Extract the [X, Y] coordinate from the center of the cell holding the provided text.  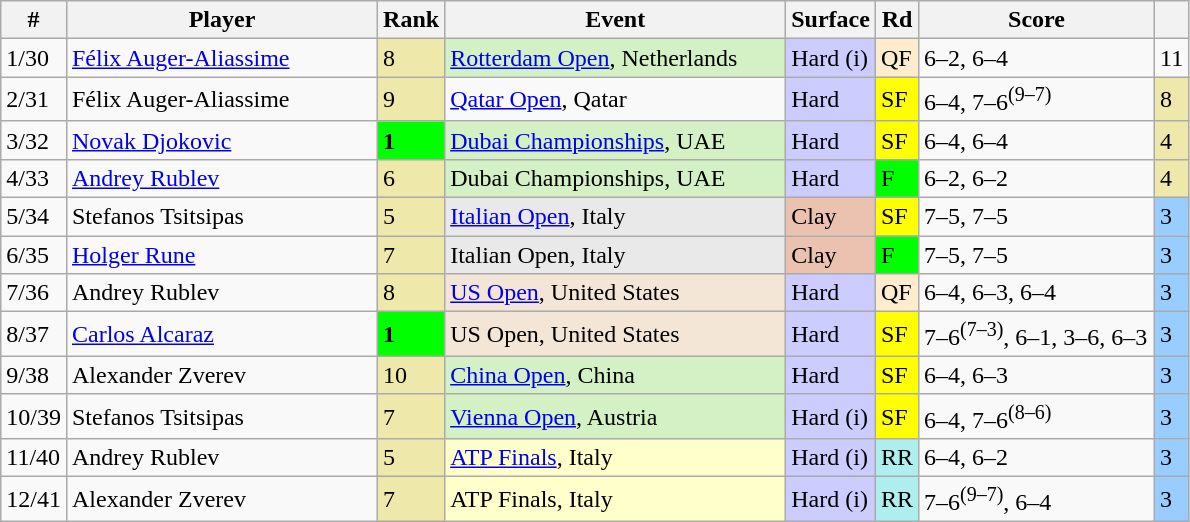
6–4, 6–3, 6–4 [1037, 293]
Carlos Alcaraz [222, 334]
Player [222, 20]
Qatar Open, Qatar [616, 100]
6/35 [34, 255]
Surface [831, 20]
7/36 [34, 293]
Score [1037, 20]
3/32 [34, 140]
10/39 [34, 416]
Rd [896, 20]
11 [1172, 58]
Event [616, 20]
6 [412, 178]
8/37 [34, 334]
9/38 [34, 375]
6–2, 6–2 [1037, 178]
12/41 [34, 500]
6–4, 6–4 [1037, 140]
7–6(9–7), 6–4 [1037, 500]
7–6(7–3), 6–1, 3–6, 6–3 [1037, 334]
6–2, 6–4 [1037, 58]
9 [412, 100]
Vienna Open, Austria [616, 416]
Rotterdam Open, Netherlands [616, 58]
10 [412, 375]
11/40 [34, 458]
6–4, 7–6(9–7) [1037, 100]
# [34, 20]
Novak Djokovic [222, 140]
6–4, 6–3 [1037, 375]
Holger Rune [222, 255]
5/34 [34, 217]
1/30 [34, 58]
Rank [412, 20]
China Open, China [616, 375]
4/33 [34, 178]
6–4, 7–6(8–6) [1037, 416]
6–4, 6–2 [1037, 458]
2/31 [34, 100]
